From the cell containing the given text, extract its center point as [x, y] coordinate. 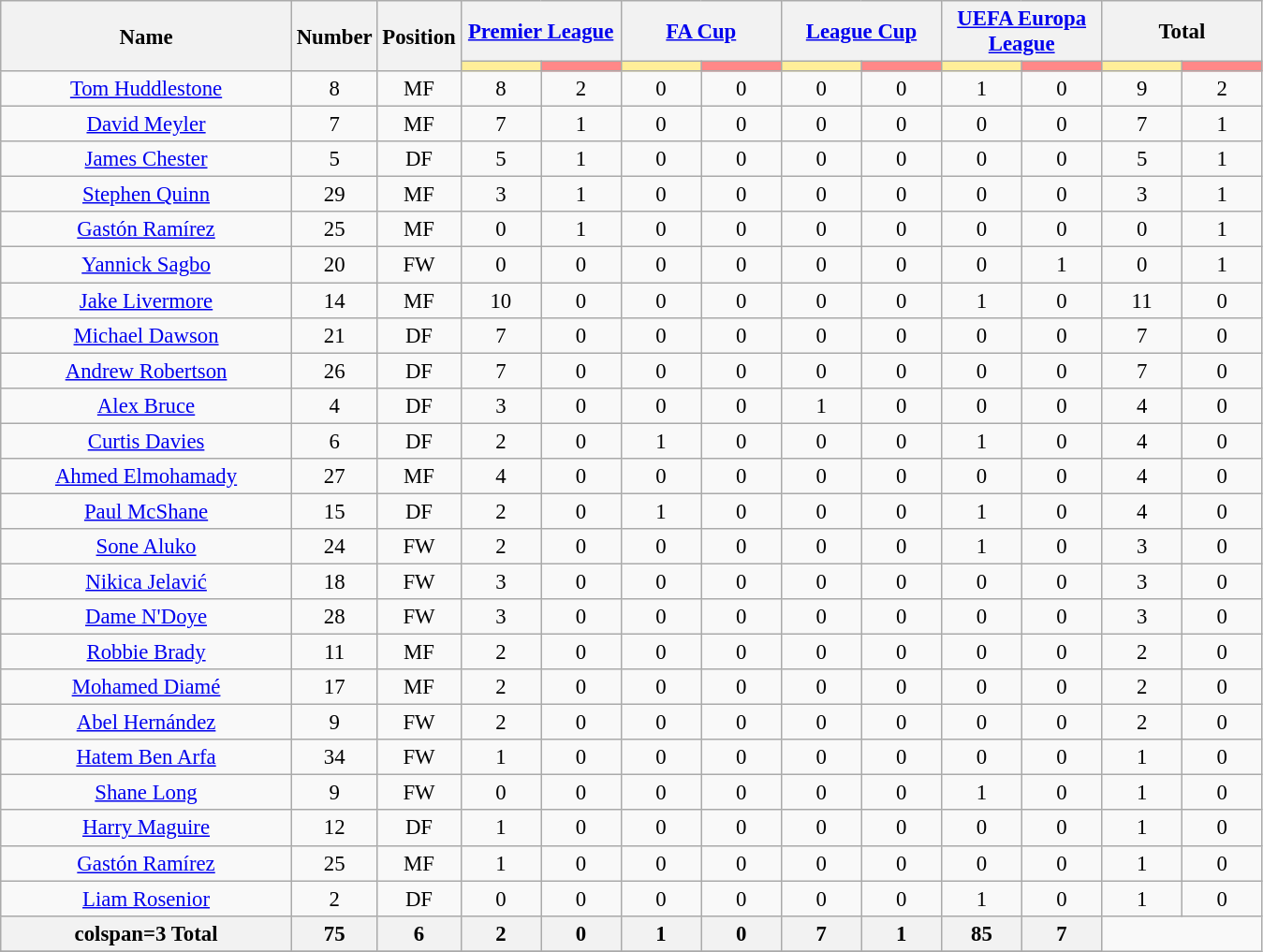
FA Cup [700, 32]
34 [334, 757]
26 [334, 371]
Name [146, 36]
12 [334, 828]
League Cup [861, 32]
27 [334, 476]
Harry Maguire [146, 828]
Michael Dawson [146, 335]
Mohamed Diamé [146, 687]
24 [334, 547]
20 [334, 265]
Position [419, 36]
Tom Huddlestone [146, 89]
Alex Bruce [146, 405]
colspan=3 Total [146, 933]
17 [334, 687]
Stephen Quinn [146, 195]
85 [982, 933]
Jake Livermore [146, 300]
Number [334, 36]
10 [501, 300]
14 [334, 300]
Abel Hernández [146, 723]
James Chester [146, 159]
Sone Aluko [146, 547]
29 [334, 195]
Yannick Sagbo [146, 265]
Nikica Jelavić [146, 581]
Liam Rosenior [146, 899]
UEFA Europa League [1022, 32]
Robbie Brady [146, 652]
15 [334, 511]
28 [334, 617]
21 [334, 335]
Curtis Davies [146, 441]
David Meyler [146, 124]
Total [1182, 32]
18 [334, 581]
Paul McShane [146, 511]
Premier League [541, 32]
Dame N'Doye [146, 617]
Shane Long [146, 793]
Hatem Ben Arfa [146, 757]
Andrew Robertson [146, 371]
75 [334, 933]
Ahmed Elmohamady [146, 476]
